Identify which cell holds the provided text, then report its [X, Y] central coordinate. 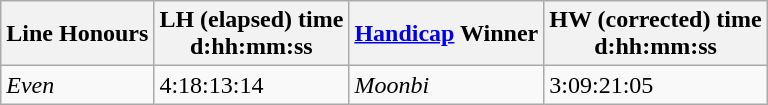
LH (elapsed) time d:hh:mm:ss [252, 34]
Handicap Winner [446, 34]
Moonbi [446, 85]
Line Honours [78, 34]
3:09:21:05 [656, 85]
HW (corrected) time d:hh:mm:ss [656, 34]
4:18:13:14 [252, 85]
Even [78, 85]
